Identify which cell holds the provided text, then report its [x, y] central coordinate. 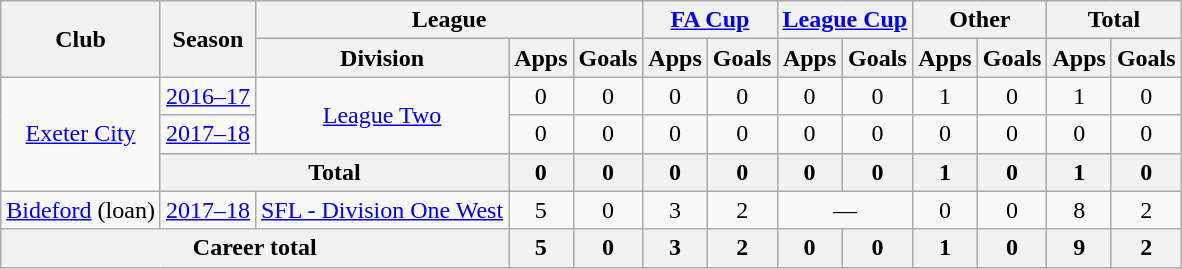
— [845, 210]
FA Cup [710, 20]
Exeter City [81, 134]
2016–17 [208, 96]
Club [81, 39]
9 [1079, 248]
Bideford (loan) [81, 210]
League Two [382, 115]
Season [208, 39]
League Cup [845, 20]
Other [980, 20]
League [448, 20]
SFL - Division One West [382, 210]
8 [1079, 210]
Division [382, 58]
Career total [255, 248]
